Search for the cell housing the specified text and yield its [x, y] center coordinate. 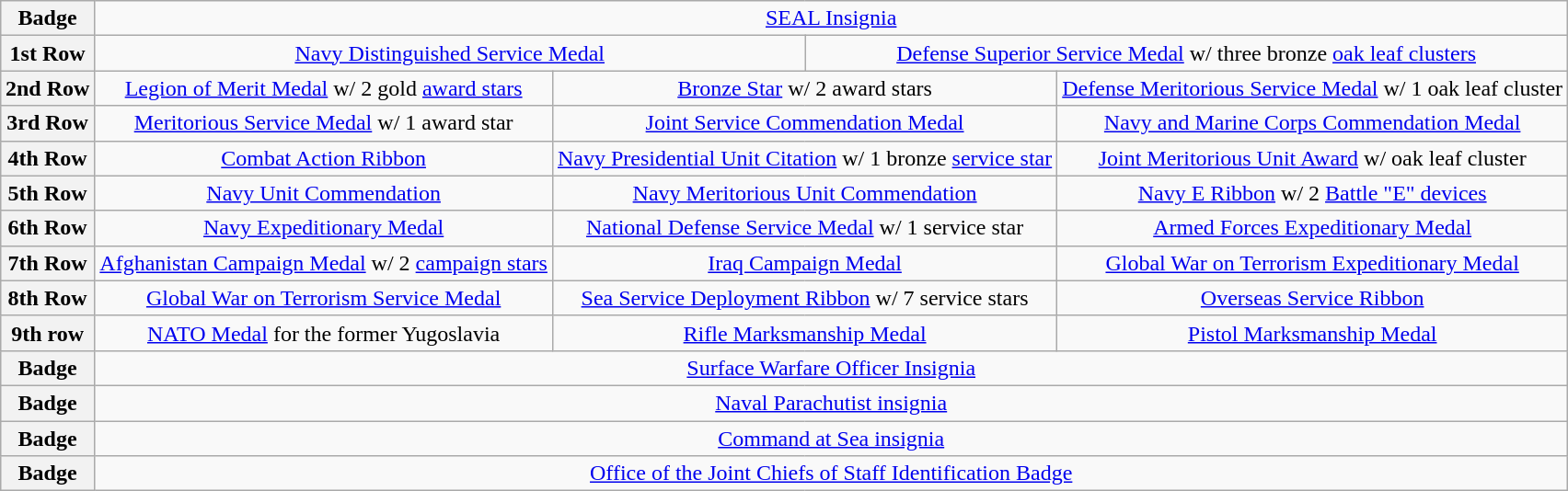
Navy and Marine Corps Commendation Medal [1312, 123]
1st Row [47, 53]
Pistol Marksmanship Medal [1312, 333]
Joint Service Commendation Medal [804, 123]
Global War on Terrorism Expeditionary Medal [1312, 263]
3rd Row [47, 123]
NATO Medal for the former Yugoslavia [324, 333]
4th Row [47, 158]
Sea Service Deployment Ribbon w/ 7 service stars [804, 298]
National Defense Service Medal w/ 1 service star [804, 228]
Surface Warfare Officer Insignia [832, 368]
Defense Meritorious Service Medal w/ 1 oak leaf cluster [1312, 88]
Navy Meritorious Unit Commendation [804, 193]
Navy Distinguished Service Medal [450, 53]
SEAL Insignia [832, 18]
Naval Parachutist insignia [832, 403]
Meritorious Service Medal w/ 1 award star [324, 123]
Legion of Merit Medal w/ 2 gold award stars [324, 88]
6th Row [47, 228]
Rifle Marksmanship Medal [804, 333]
Armed Forces Expeditionary Medal [1312, 228]
Overseas Service Ribbon [1312, 298]
Navy Unit Commendation [324, 193]
Defense Superior Service Medal w/ three bronze oak leaf clusters [1187, 53]
9th row [47, 333]
Global War on Terrorism Service Medal [324, 298]
Bronze Star w/ 2 award stars [804, 88]
Navy E Ribbon w/ 2 Battle "E" devices [1312, 193]
8th Row [47, 298]
Command at Sea insignia [832, 439]
Navy Expeditionary Medal [324, 228]
Navy Presidential Unit Citation w/ 1 bronze service star [804, 158]
Afghanistan Campaign Medal w/ 2 campaign stars [324, 263]
Joint Meritorious Unit Award w/ oak leaf cluster [1312, 158]
Office of the Joint Chiefs of Staff Identification Badge [832, 474]
Iraq Campaign Medal [804, 263]
5th Row [47, 193]
7th Row [47, 263]
2nd Row [47, 88]
Combat Action Ribbon [324, 158]
